Return the [X, Y] coordinate for the center point of the cell that contains the specified text.  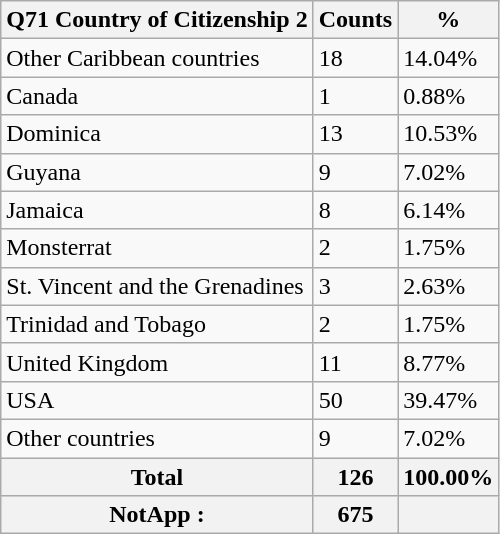
39.47% [448, 400]
Q71 Country of Citizenship 2 [157, 20]
Other countries [157, 438]
100.00% [448, 477]
2.63% [448, 286]
Jamaica [157, 210]
675 [355, 515]
0.88% [448, 96]
6.14% [448, 210]
50 [355, 400]
Guyana [157, 172]
Trinidad and Tobago [157, 324]
8 [355, 210]
Dominica [157, 134]
Total [157, 477]
NotApp : [157, 515]
St. Vincent and the Grenadines [157, 286]
Other Caribbean countries [157, 58]
% [448, 20]
11 [355, 362]
10.53% [448, 134]
13 [355, 134]
1 [355, 96]
126 [355, 477]
3 [355, 286]
USA [157, 400]
United Kingdom [157, 362]
Monsterrat [157, 248]
Counts [355, 20]
Canada [157, 96]
8.77% [448, 362]
18 [355, 58]
14.04% [448, 58]
